Search for the cell housing the specified text and yield its [x, y] center coordinate. 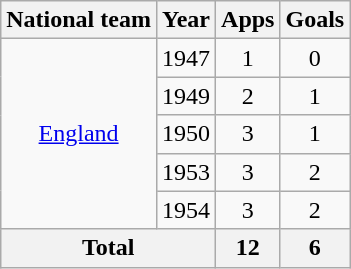
Goals [315, 20]
England [79, 134]
1953 [186, 172]
6 [315, 248]
12 [248, 248]
National team [79, 20]
1949 [186, 96]
Total [108, 248]
1954 [186, 210]
0 [315, 58]
1947 [186, 58]
Year [186, 20]
1950 [186, 134]
Apps [248, 20]
